For the text-containing cell, return its midpoint in [X, Y] coordinate format. 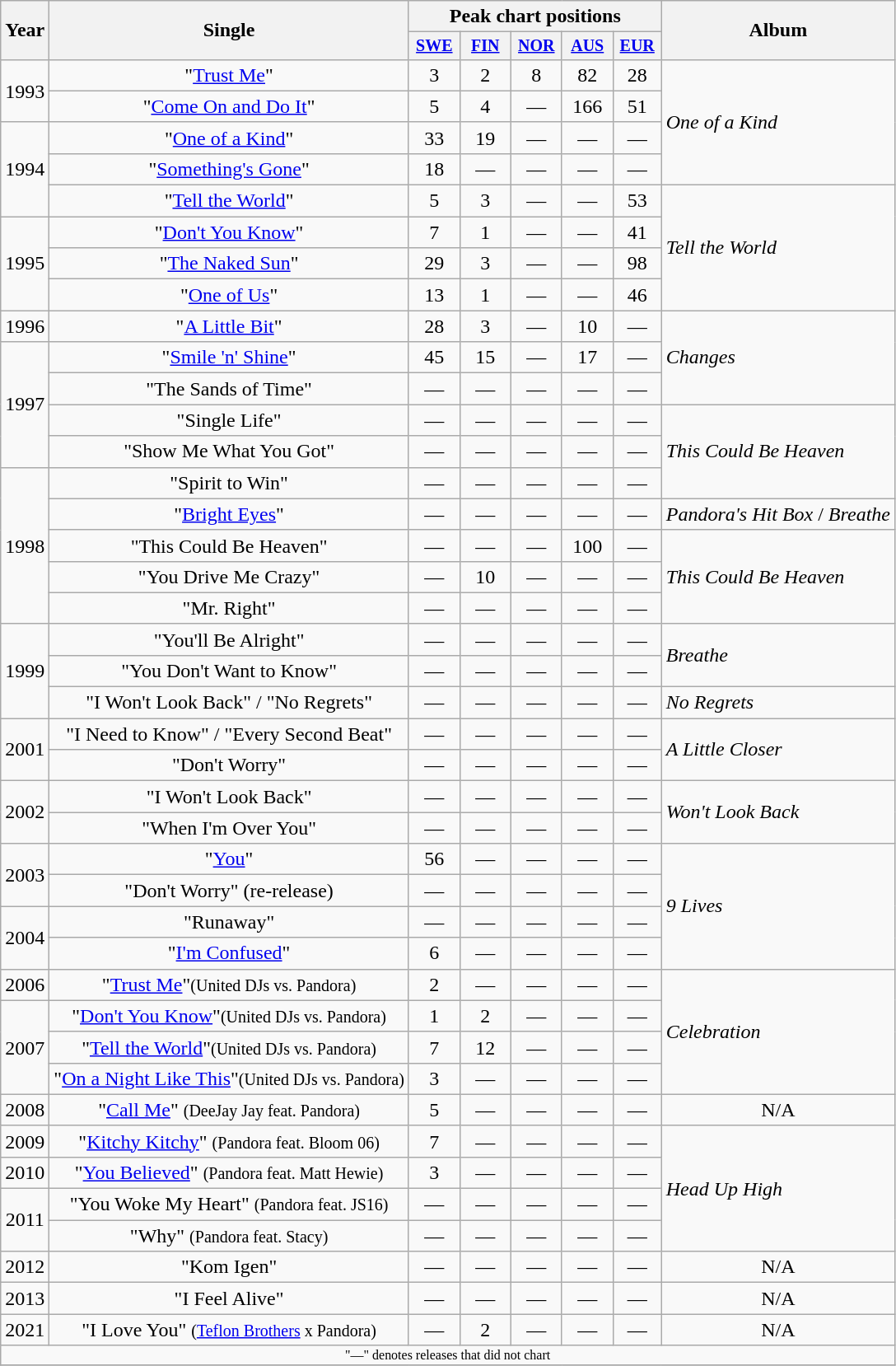
"You" [229, 859]
"Spirit to Win" [229, 483]
1999 [25, 671]
82 [587, 75]
2013 [25, 1298]
98 [637, 264]
"Call Me" (DeeJay Jay feat. Pandora) [229, 1110]
45 [434, 358]
"Tell the World"(United DJs vs. Pandora) [229, 1047]
2001 [25, 750]
One of a Kind [777, 122]
2008 [25, 1110]
AUS [587, 46]
"One of a Kind" [229, 138]
"Tell the World" [229, 201]
17 [587, 358]
"Don't You Know" [229, 232]
51 [637, 106]
"On a Night Like This"(United DJs vs. Pandora) [229, 1078]
"The Naked Sun" [229, 264]
"One of Us" [229, 295]
"When I'm Over You" [229, 828]
"I Need to Know" / "Every Second Beat" [229, 734]
"Kom Igen" [229, 1267]
Breathe [777, 655]
"You Woke My Heart" (Pandora feat. JS16) [229, 1205]
Changes [777, 358]
2007 [25, 1047]
SWE [434, 46]
No Regrets [777, 703]
"Don't Worry" [229, 765]
"I'm Confused" [229, 953]
33 [434, 138]
"I Feel Alive" [229, 1298]
"Come On and Do It" [229, 106]
1993 [25, 91]
29 [434, 264]
1995 [25, 264]
4 [485, 106]
56 [434, 859]
"You Drive Me Crazy" [229, 577]
"Trust Me" [229, 75]
100 [587, 545]
2009 [25, 1141]
"Single Life" [229, 420]
2012 [25, 1267]
"Bright Eyes" [229, 514]
1997 [25, 405]
2006 [25, 985]
Year [25, 30]
2010 [25, 1172]
"The Sands of Time" [229, 389]
"Runaway" [229, 922]
"Smile 'n' Shine" [229, 358]
18 [434, 169]
"This Could Be Heaven" [229, 545]
166 [587, 106]
Single [229, 30]
"I Love You" (Teflon Brothers x Pandora) [229, 1330]
"A Little Bit" [229, 326]
"Why" (Pandora feat. Stacy) [229, 1236]
Pandora's Hit Box / Breathe [777, 514]
8 [536, 75]
13 [434, 295]
1998 [25, 545]
"Something's Gone" [229, 169]
Head Up High [777, 1188]
9 Lives [777, 906]
"Don't You Know"(United DJs vs. Pandora) [229, 1016]
Won't Look Back [777, 812]
2021 [25, 1330]
"Don't Worry" (re-release) [229, 891]
2011 [25, 1220]
"Kitchy Kitchy" (Pandora feat. Bloom 06) [229, 1141]
46 [637, 295]
"Trust Me"(United DJs vs. Pandora) [229, 985]
53 [637, 201]
6 [434, 953]
"You Don't Want to Know" [229, 671]
EUR [637, 46]
Peak chart positions [535, 16]
"I Won't Look Back" [229, 797]
2004 [25, 938]
41 [637, 232]
"You'll Be Alright" [229, 639]
FIN [485, 46]
15 [485, 358]
1994 [25, 169]
Tell the World [777, 248]
"Show Me What You Got" [229, 451]
Celebration [777, 1032]
12 [485, 1047]
"I Won't Look Back" / "No Regrets" [229, 703]
2003 [25, 875]
2002 [25, 812]
NOR [536, 46]
Album [777, 30]
"Mr. Right" [229, 608]
19 [485, 138]
"—" denotes releases that did not chart [448, 1355]
"You Believed" (Pandora feat. Matt Hewie) [229, 1172]
1996 [25, 326]
A Little Closer [777, 750]
